Capture the cell that displays the provided text and extract its [X, Y] central coordinate. 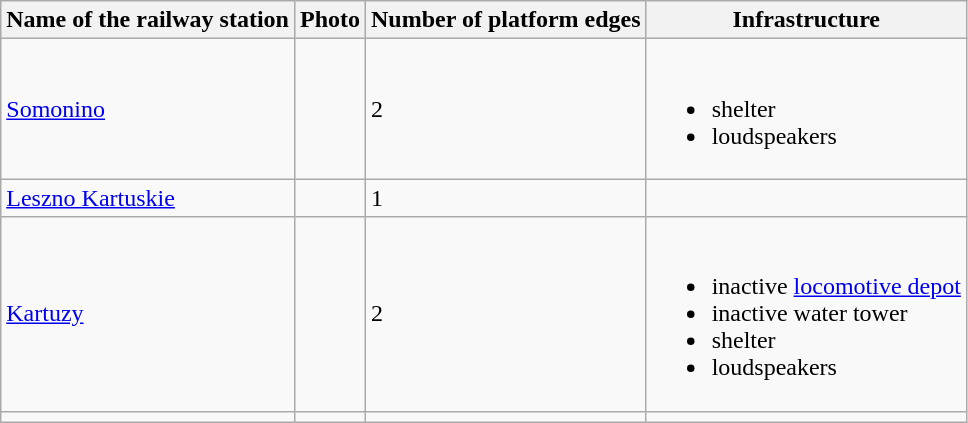
inactive locomotive depotinactive water towershelterloudspeakers [806, 314]
Photo [330, 20]
Leszno Kartuskie [148, 198]
Name of the railway station [148, 20]
Kartuzy [148, 314]
Somonino [148, 109]
1 [506, 198]
shelterloudspeakers [806, 109]
Infrastructure [806, 20]
Number of platform edges [506, 20]
